Return [X, Y] of the center of cell containing provided text 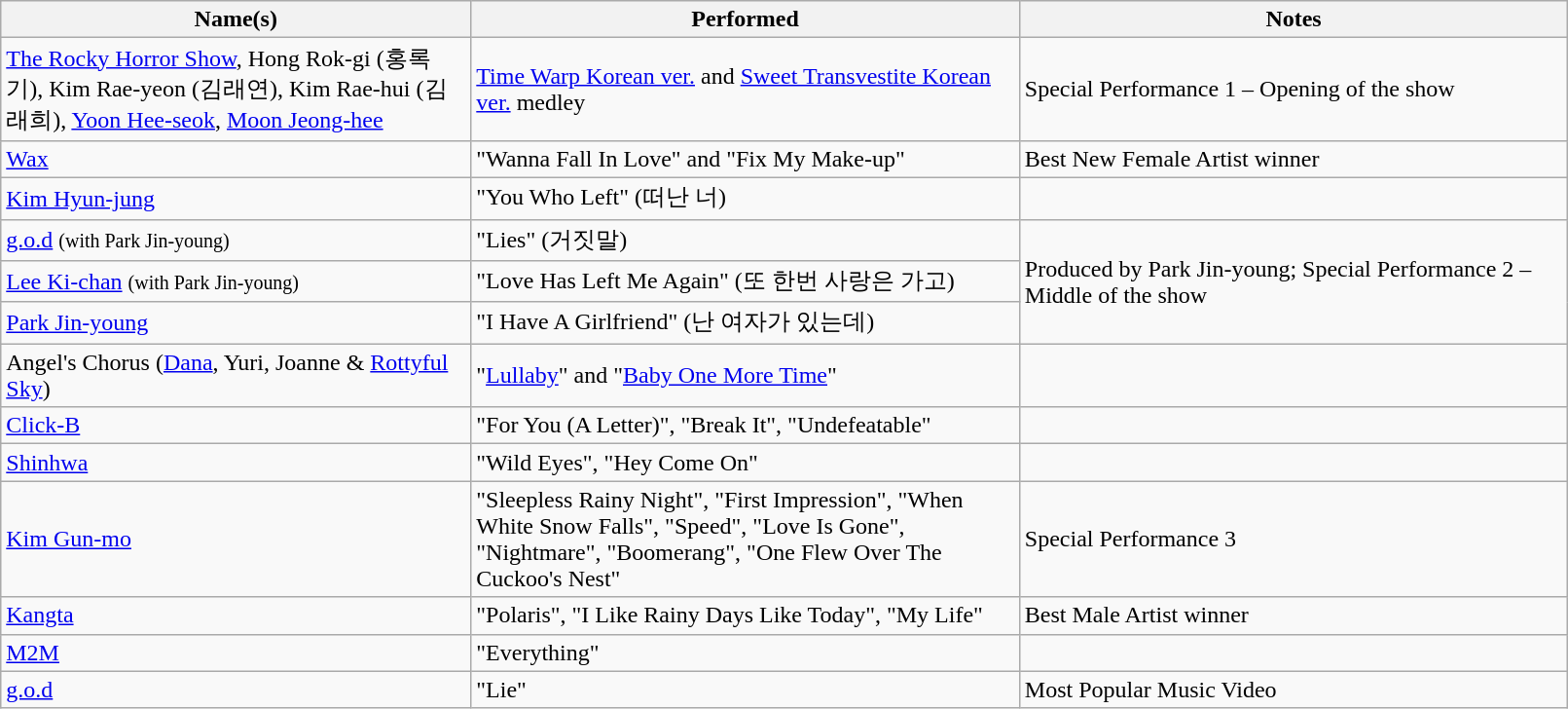
Special Performance 1 – Opening of the show [1294, 90]
Notes [1294, 19]
"Everything" [746, 653]
"Wild Eyes", "Hey Come On" [746, 463]
Click-B [236, 426]
"Lie" [746, 690]
Wax [236, 159]
Best Male Artist winner [1294, 616]
Produced by Park Jin-young; Special Performance 2 – Middle of the show [1294, 281]
"Love Has Left Me Again" (또 한번 사랑은 가고) [746, 282]
Most Popular Music Video [1294, 690]
Kim Gun-mo [236, 540]
g.o.d (with Park Jin-young) [236, 240]
Angel's Chorus (Dana, Yuri, Joanne & Rottyful Sky) [236, 376]
"Lies" (거짓말) [746, 240]
Kim Hyun-jung [236, 199]
M2M [236, 653]
Park Jin-young [236, 323]
g.o.d [236, 690]
Name(s) [236, 19]
Performed [746, 19]
Special Performance 3 [1294, 540]
"For You (A Letter)", "Break It", "Undefeatable" [746, 426]
"You Who Left" (떠난 너) [746, 199]
Best New Female Artist winner [1294, 159]
Kangta [236, 616]
Shinhwa [236, 463]
The Rocky Horror Show, Hong Rok-gi (홍록기), Kim Rae-yeon (김래연), Kim Rae-hui (김래희), Yoon Hee-seok, Moon Jeong-hee [236, 90]
Time Warp Korean ver. and Sweet Transvestite Korean ver. medley [746, 90]
"Polaris", "I Like Rainy Days Like Today", "My Life" [746, 616]
"I Have A Girlfriend" (난 여자가 있는데) [746, 323]
Lee Ki-chan (with Park Jin-young) [236, 282]
"Lullaby" and "Baby One More Time" [746, 376]
"Wanna Fall In Love" and "Fix My Make-up" [746, 159]
